Return (X, Y) of the center of cell containing provided text 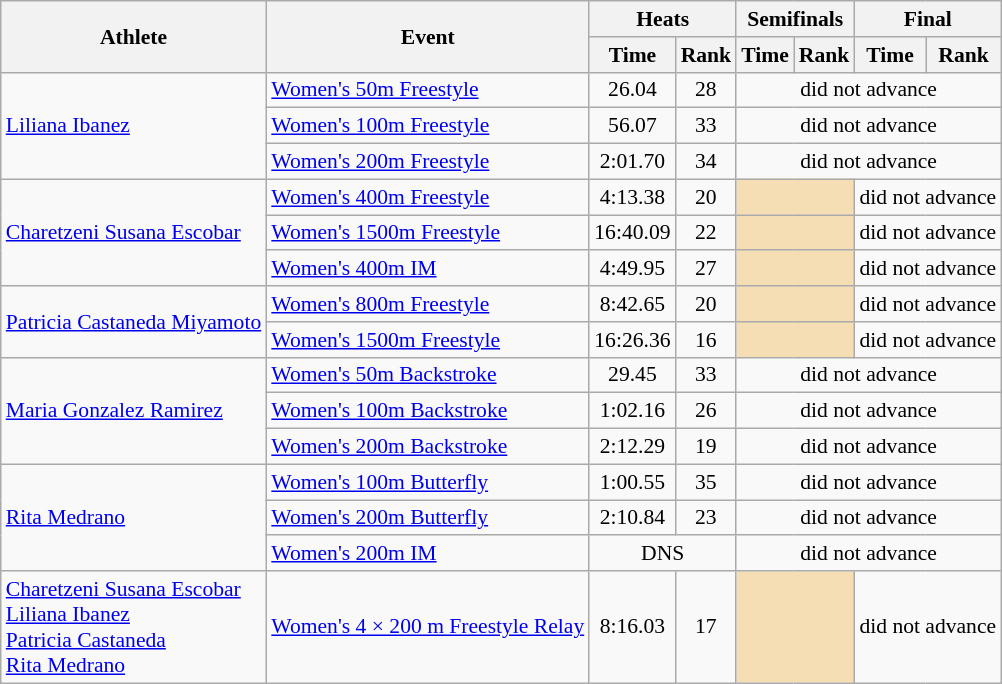
26.04 (632, 90)
Maria Gonzalez Ramirez (134, 410)
Charetzeni Susana EscobarLiliana IbanezPatricia CastanedaRita Medrano (134, 627)
4:13.38 (632, 197)
Women's 100m Butterfly (428, 482)
Liliana Ibanez (134, 126)
16:26.36 (632, 340)
Women's 50m Freestyle (428, 90)
Semifinals (795, 19)
Women's 200m Backstroke (428, 447)
16 (706, 340)
19 (706, 447)
8:42.65 (632, 304)
Rita Medrano (134, 518)
27 (706, 269)
23 (706, 518)
8:16.03 (632, 627)
Heats (662, 19)
Event (428, 36)
17 (706, 627)
Women's 4 × 200 m Freestyle Relay (428, 627)
Women's 800m Freestyle (428, 304)
Women's 400m IM (428, 269)
Women's 400m Freestyle (428, 197)
Athlete (134, 36)
Women's 200m Butterfly (428, 518)
Women's 100m Backstroke (428, 411)
35 (706, 482)
4:49.95 (632, 269)
34 (706, 162)
16:40.09 (632, 233)
28 (706, 90)
2:12.29 (632, 447)
Patricia Castaneda Miyamoto (134, 322)
Women's 100m Freestyle (428, 126)
29.45 (632, 375)
Women's 200m IM (428, 554)
2:10.84 (632, 518)
Final (928, 19)
26 (706, 411)
1:02.16 (632, 411)
Charetzeni Susana Escobar (134, 232)
1:00.55 (632, 482)
Women's 200m Freestyle (428, 162)
Women's 50m Backstroke (428, 375)
DNS (662, 554)
2:01.70 (632, 162)
56.07 (632, 126)
22 (706, 233)
